Find where the given text appears and provide that cell's center as (X, Y) coordinate. 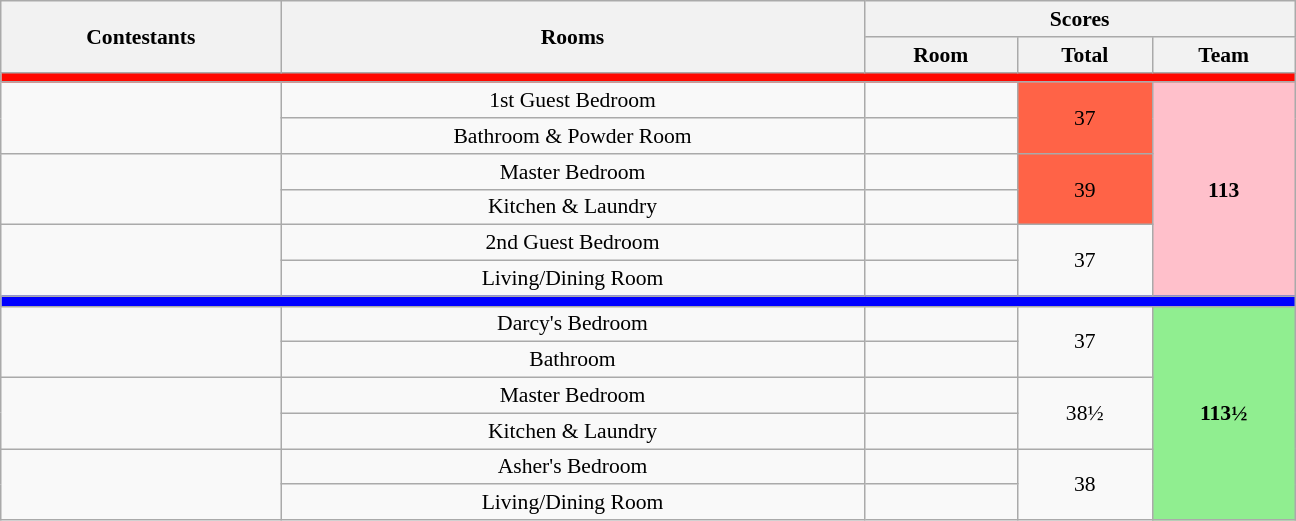
113 (1224, 190)
Contestants (141, 36)
Room (940, 55)
39 (1084, 190)
Darcy's Bedroom (572, 324)
38½ (1084, 414)
Rooms (572, 36)
Team (1224, 55)
2nd Guest Bedroom (572, 243)
113½ (1224, 413)
Asher's Bedroom (572, 467)
1st Guest Bedroom (572, 101)
38 (1084, 484)
Total (1084, 55)
Bathroom & Powder Room (572, 136)
Bathroom (572, 360)
Scores (1080, 19)
